From the cell containing the given text, extract its center point as (X, Y) coordinate. 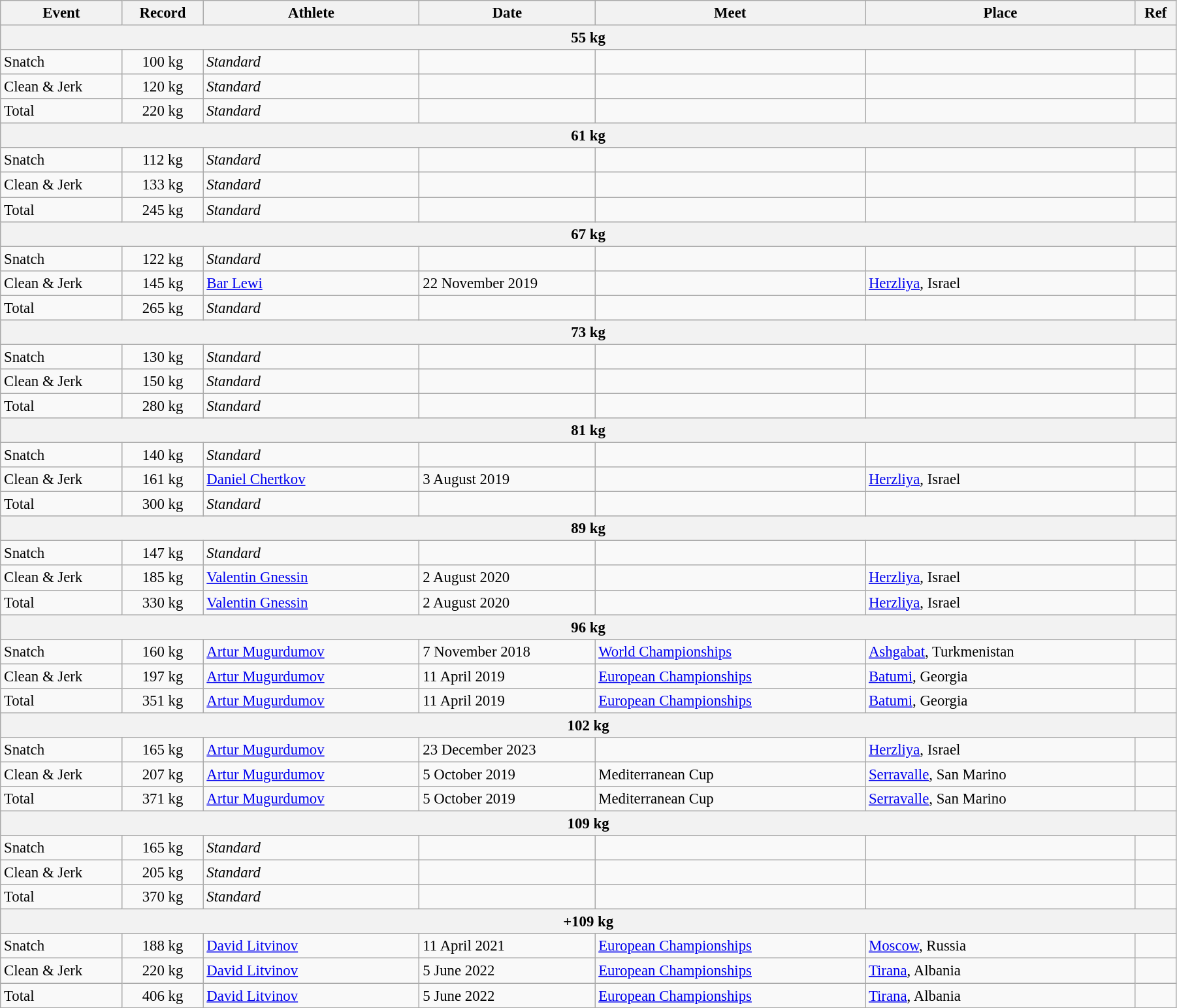
265 kg (163, 308)
Athlete (311, 13)
Daniel Chertkov (311, 480)
100 kg (163, 62)
+109 kg (588, 922)
133 kg (163, 185)
245 kg (163, 210)
23 December 2023 (507, 750)
96 kg (588, 627)
112 kg (163, 160)
185 kg (163, 578)
Date (507, 13)
205 kg (163, 873)
Place (1001, 13)
130 kg (163, 357)
351 kg (163, 701)
147 kg (163, 553)
207 kg (163, 774)
Record (163, 13)
81 kg (588, 431)
61 kg (588, 136)
Bar Lewi (311, 283)
67 kg (588, 234)
109 kg (588, 824)
3 August 2019 (507, 480)
406 kg (163, 996)
120 kg (163, 87)
Meet (730, 13)
330 kg (163, 602)
371 kg (163, 799)
89 kg (588, 528)
197 kg (163, 676)
Ref (1155, 13)
Event (61, 13)
150 kg (163, 382)
145 kg (163, 283)
161 kg (163, 480)
22 November 2019 (507, 283)
188 kg (163, 947)
280 kg (163, 406)
7 November 2018 (507, 651)
Moscow, Russia (1001, 947)
102 kg (588, 725)
55 kg (588, 38)
160 kg (163, 651)
370 kg (163, 897)
122 kg (163, 259)
140 kg (163, 455)
300 kg (163, 504)
73 kg (588, 333)
Ashgabat, Turkmenistan (1001, 651)
World Championships (730, 651)
11 April 2021 (507, 947)
